Locate the cell with the specified text and output its [X, Y] center coordinate. 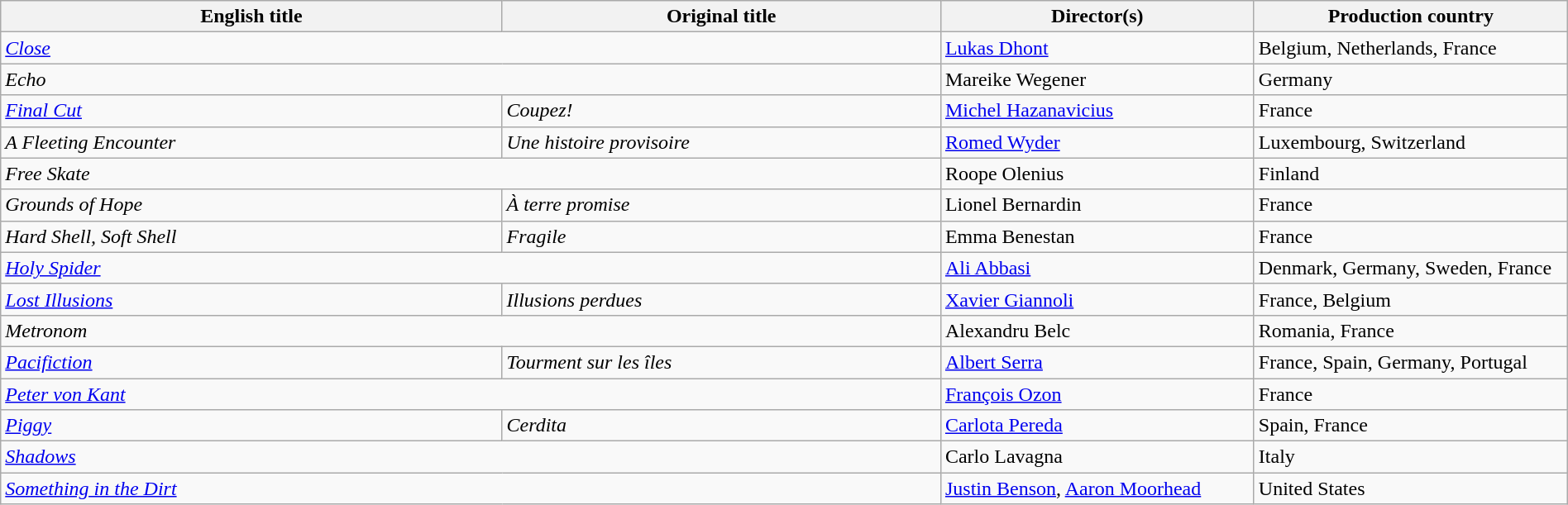
Roope Olenius [1097, 174]
Albert Serra [1097, 362]
United States [1411, 488]
Free Skate [471, 174]
Carlota Pereda [1097, 426]
Original title [721, 17]
Finland [1411, 174]
English title [251, 17]
Romania, France [1411, 331]
Xavier Giannoli [1097, 299]
Germany [1411, 79]
France, Spain, Germany, Portugal [1411, 362]
Lost Illusions [251, 299]
Michel Hazanavicius [1097, 111]
Director(s) [1097, 17]
Italy [1411, 457]
Holy Spider [471, 268]
Spain, France [1411, 426]
Hard Shell, Soft Shell [251, 236]
Fragile [721, 236]
Denmark, Germany, Sweden, France [1411, 268]
Final Cut [251, 111]
Luxembourg, Switzerland [1411, 142]
À terre promise [721, 205]
Something in the Dirt [471, 488]
Cerdita [721, 426]
Romed Wyder [1097, 142]
Justin Benson, Aaron Moorhead [1097, 488]
A Fleeting Encounter [251, 142]
Production country [1411, 17]
Shadows [471, 457]
Echo [471, 79]
Belgium, Netherlands, France [1411, 48]
Emma Benestan [1097, 236]
Piggy [251, 426]
Mareike Wegener [1097, 79]
France, Belgium [1411, 299]
Une histoire provisoire [721, 142]
Metronom [471, 331]
Ali Abbasi [1097, 268]
Peter von Kant [471, 394]
Alexandru Belc [1097, 331]
Lukas Dhont [1097, 48]
Pacifiction [251, 362]
Carlo Lavagna [1097, 457]
François Ozon [1097, 394]
Illusions perdues [721, 299]
Tourment sur les îles [721, 362]
Close [471, 48]
Coupez! [721, 111]
Grounds of Hope [251, 205]
Lionel Bernardin [1097, 205]
